For the text-containing cell, return its midpoint in [X, Y] coordinate format. 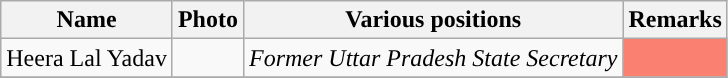
Various positions [432, 20]
Remarks [675, 20]
Heera Lal Yadav [87, 58]
Former Uttar Pradesh State Secretary [432, 58]
Name [87, 20]
Photo [208, 20]
